Provide the [X, Y] coordinate of the cell's center where the given text is located.  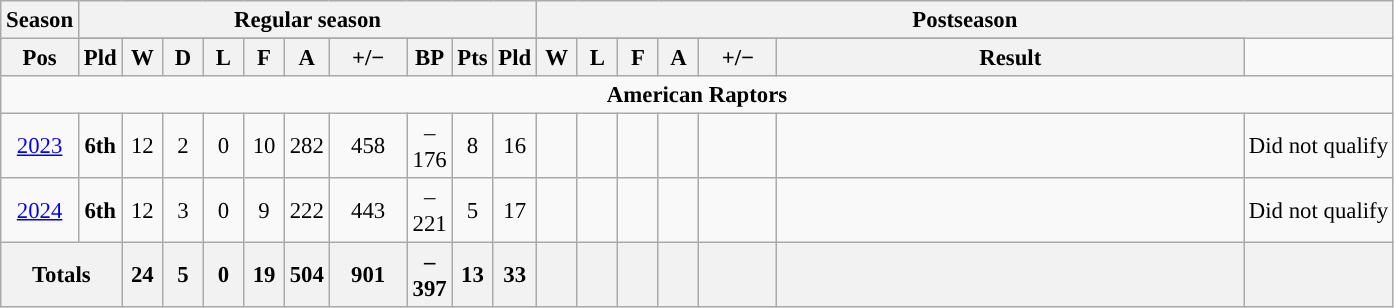
BP [430, 58]
13 [472, 276]
2023 [40, 146]
458 [368, 146]
8 [472, 146]
D [184, 58]
Totals [62, 276]
2024 [40, 210]
2 [184, 146]
10 [264, 146]
Season [40, 20]
901 [368, 276]
17 [515, 210]
24 [142, 276]
504 [306, 276]
Result [1010, 58]
Pos [40, 58]
443 [368, 210]
9 [264, 210]
Postseason [964, 20]
16 [515, 146]
19 [264, 276]
33 [515, 276]
282 [306, 146]
–397 [430, 276]
222 [306, 210]
3 [184, 210]
–176 [430, 146]
American Raptors [698, 95]
–221 [430, 210]
Pts [472, 58]
Regular season [307, 20]
